Return the [X, Y] coordinate for the center point of the cell that contains the specified text.  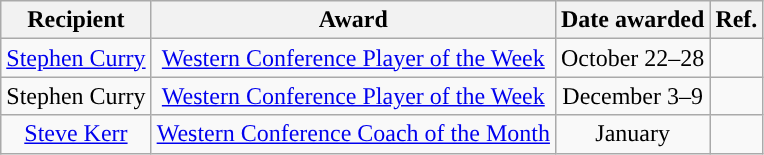
Steve Kerr [76, 134]
October 22–28 [632, 58]
Date awarded [632, 20]
December 3–9 [632, 96]
Recipient [76, 20]
Award [353, 20]
Ref. [736, 20]
Western Conference Coach of the Month [353, 134]
January [632, 134]
